Search for the cell housing the specified text and yield its [x, y] center coordinate. 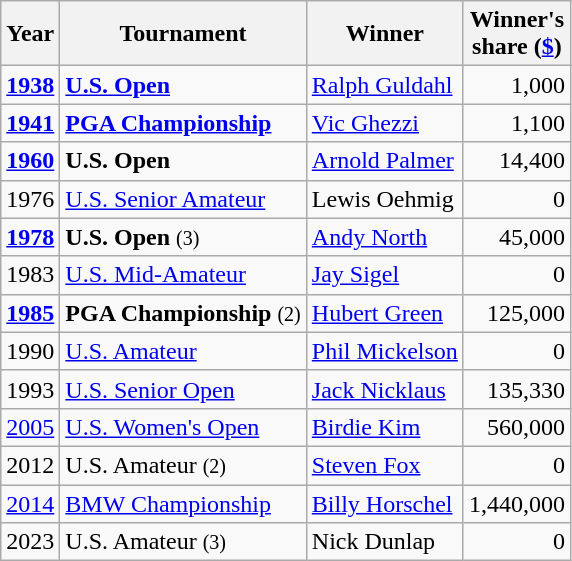
1983 [30, 275]
2005 [30, 427]
1960 [30, 161]
2023 [30, 542]
1938 [30, 85]
1985 [30, 313]
Birdie Kim [384, 427]
U.S. Amateur (3) [183, 542]
125,000 [516, 313]
Winner [384, 34]
1993 [30, 389]
Vic Ghezzi [384, 123]
1,000 [516, 85]
PGA Championship [183, 123]
Andy North [384, 237]
560,000 [516, 427]
Tournament [183, 34]
1990 [30, 351]
U.S. Women's Open [183, 427]
U.S. Senior Open [183, 389]
135,330 [516, 389]
Arnold Palmer [384, 161]
Hubert Green [384, 313]
Jay Sigel [384, 275]
1,440,000 [516, 503]
14,400 [516, 161]
1941 [30, 123]
1978 [30, 237]
Jack Nicklaus [384, 389]
Phil Mickelson [384, 351]
1976 [30, 199]
BMW Championship [183, 503]
1,100 [516, 123]
Winner'sshare ($) [516, 34]
Nick Dunlap [384, 542]
U.S. Amateur (2) [183, 465]
Lewis Oehmig [384, 199]
Steven Fox [384, 465]
U.S. Amateur [183, 351]
U.S. Senior Amateur [183, 199]
U.S. Open (3) [183, 237]
Ralph Guldahl [384, 85]
45,000 [516, 237]
2014 [30, 503]
2012 [30, 465]
Billy Horschel [384, 503]
Year [30, 34]
U.S. Mid-Amateur [183, 275]
PGA Championship (2) [183, 313]
